Search for the cell housing the specified text and yield its [X, Y] center coordinate. 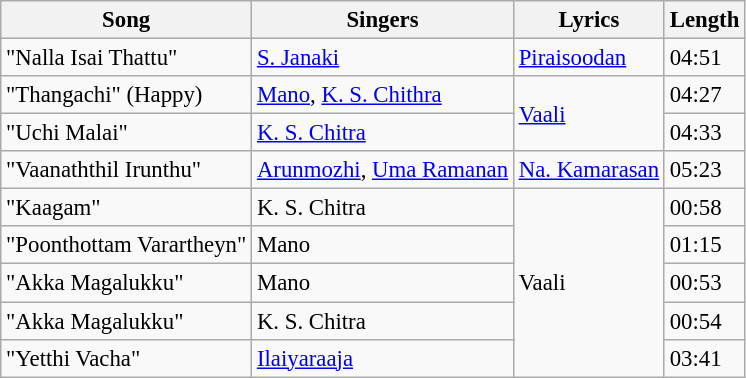
Singers [383, 20]
Arunmozhi, Uma Ramanan [383, 170]
00:54 [704, 321]
Song [126, 20]
Mano, K. S. Chithra [383, 95]
Ilaiyaraaja [383, 358]
03:41 [704, 358]
Lyrics [588, 20]
"Vaanaththil Irunthu" [126, 170]
"Poonthottam Varartheyn" [126, 245]
00:58 [704, 208]
04:33 [704, 133]
S. Janaki [383, 58]
04:51 [704, 58]
Na. Kamarasan [588, 170]
Piraisoodan [588, 58]
05:23 [704, 170]
"Kaagam" [126, 208]
04:27 [704, 95]
"Uchi Malai" [126, 133]
01:15 [704, 245]
"Nalla Isai Thattu" [126, 58]
Length [704, 20]
"Yetthi Vacha" [126, 358]
"Thangachi" (Happy) [126, 95]
00:53 [704, 283]
